Locate the cell with the specified text and output its [X, Y] center coordinate. 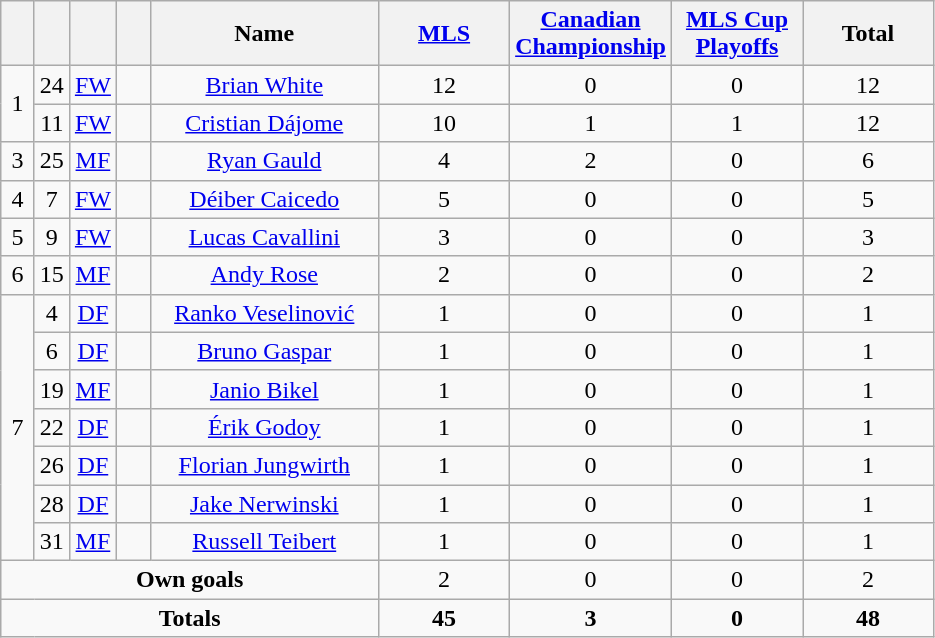
Name [264, 34]
45 [444, 618]
Ranko Veselinović [264, 313]
48 [868, 618]
Totals [190, 618]
Russell Teibert [264, 542]
19 [52, 389]
Andy Rose [264, 275]
Own goals [190, 580]
Cristian Dájome [264, 123]
MLS Cup Playoffs [736, 34]
Ryan Gauld [264, 161]
24 [52, 85]
Jake Nerwinski [264, 503]
Lucas Cavallini [264, 237]
22 [52, 427]
Déiber Caicedo [264, 199]
26 [52, 465]
31 [52, 542]
11 [52, 123]
28 [52, 503]
15 [52, 275]
9 [52, 237]
Total [868, 34]
Brian White [264, 85]
Janio Bikel [264, 389]
Bruno Gaspar [264, 351]
Canadian Championship [591, 34]
25 [52, 161]
MLS [444, 34]
10 [444, 123]
Érik Godoy [264, 427]
Florian Jungwirth [264, 465]
